Scan for the cell matching the given text and deliver its (X, Y) coordinate at center. 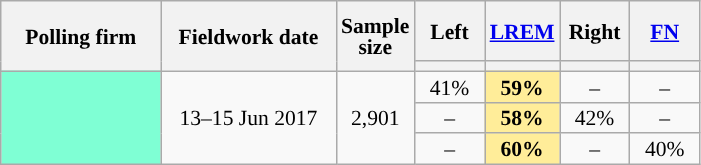
Right (595, 31)
Left (449, 31)
59% (522, 86)
Fieldwork date (248, 36)
60% (522, 150)
42% (595, 118)
58% (522, 118)
Polling firm (81, 36)
2,901 (375, 118)
40% (665, 150)
13–15 Jun 2017 (248, 118)
41% (449, 86)
LREM (522, 31)
Samplesize (375, 36)
FN (665, 31)
